Identify which cell holds the provided text, then report its (X, Y) central coordinate. 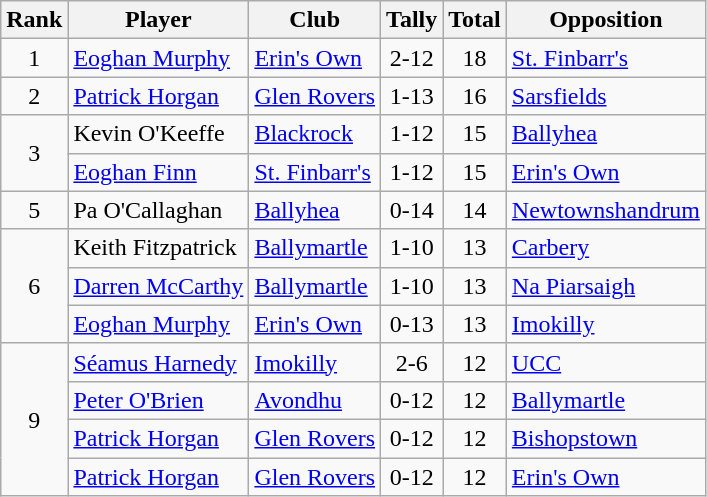
Sarsfields (606, 96)
Keith Fitzpatrick (158, 248)
3 (34, 153)
Séamus Harnedy (158, 362)
Darren McCarthy (158, 286)
2-12 (412, 58)
Carbery (606, 248)
18 (475, 58)
Avondhu (315, 400)
Bishopstown (606, 438)
Rank (34, 20)
Peter O'Brien (158, 400)
Opposition (606, 20)
Blackrock (315, 134)
9 (34, 419)
2-6 (412, 362)
Tally (412, 20)
Eoghan Finn (158, 172)
0-14 (412, 210)
5 (34, 210)
Kevin O'Keeffe (158, 134)
UCC (606, 362)
0-13 (412, 324)
16 (475, 96)
Pa O'Callaghan (158, 210)
Newtownshandrum (606, 210)
2 (34, 96)
Total (475, 20)
1-13 (412, 96)
Na Piarsaigh (606, 286)
Club (315, 20)
14 (475, 210)
6 (34, 286)
1 (34, 58)
Player (158, 20)
